Find where the given text appears and provide that cell's center as (X, Y) coordinate. 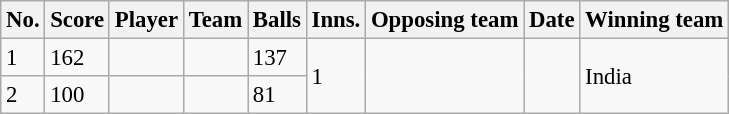
Date (552, 20)
India (654, 76)
No. (23, 20)
81 (278, 95)
100 (78, 95)
Winning team (654, 20)
Player (146, 20)
Balls (278, 20)
Team (215, 20)
Opposing team (445, 20)
Inns. (336, 20)
2 (23, 95)
Score (78, 20)
137 (278, 58)
162 (78, 58)
